Determine the [X, Y] coordinate at the center of the cell enclosing the given text.  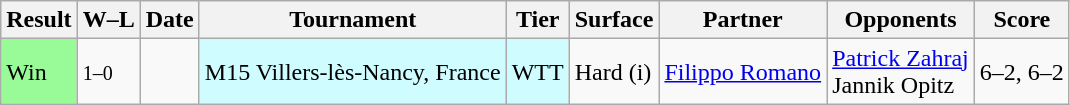
Win [39, 72]
Surface [614, 20]
Result [39, 20]
6–2, 6–2 [1022, 72]
W–L [108, 20]
Patrick Zahraj Jannik Opitz [901, 72]
Tier [538, 20]
WTT [538, 72]
Score [1022, 20]
Hard (i) [614, 72]
Partner [743, 20]
Opponents [901, 20]
Tournament [352, 20]
1–0 [108, 72]
Date [170, 20]
Filippo Romano [743, 72]
M15 Villers-lès-Nancy, France [352, 72]
